Output the [x, y] coordinate of the center of the cell containing the given text.  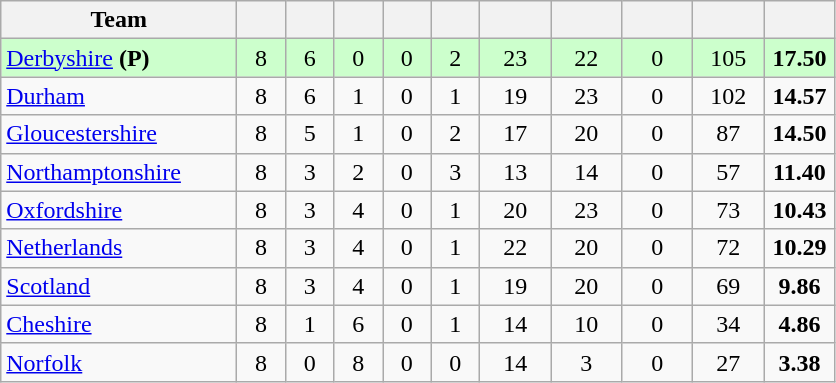
105 [728, 58]
3.38 [800, 362]
Gloucestershire [119, 134]
69 [728, 286]
9.86 [800, 286]
10.29 [800, 248]
Durham [119, 96]
Derbyshire (P) [119, 58]
57 [728, 172]
72 [728, 248]
14.57 [800, 96]
Scotland [119, 286]
4.86 [800, 324]
13 [516, 172]
5 [310, 134]
102 [728, 96]
Northamptonshire [119, 172]
11.40 [800, 172]
Team [119, 20]
Oxfordshire [119, 210]
17.50 [800, 58]
27 [728, 362]
87 [728, 134]
Norfolk [119, 362]
73 [728, 210]
10.43 [800, 210]
10 [586, 324]
34 [728, 324]
17 [516, 134]
Cheshire [119, 324]
14.50 [800, 134]
Netherlands [119, 248]
